Pinpoint the cell where the given text exists, returning its [x, y] midpoint coordinate. 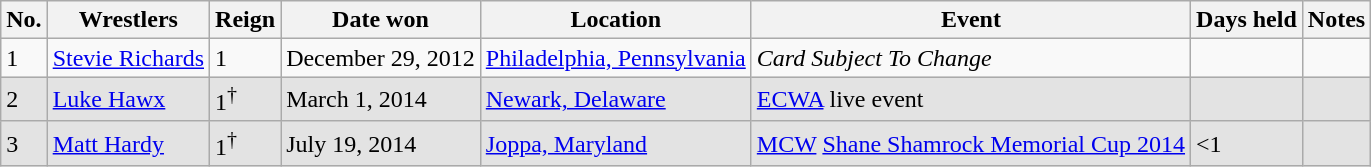
Wrestlers [128, 20]
No. [24, 20]
Days held [1247, 20]
2 [24, 100]
3 [24, 144]
<1 [1247, 144]
Luke Hawx [128, 100]
March 1, 2014 [381, 100]
Card Subject To Change [970, 58]
December 29, 2012 [381, 58]
Newark, Delaware [616, 100]
Location [616, 20]
July 19, 2014 [381, 144]
Notes [1336, 20]
Event [970, 20]
Philadelphia, Pennsylvania [616, 58]
Joppa, Maryland [616, 144]
Reign [246, 20]
MCW Shane Shamrock Memorial Cup 2014 [970, 144]
Date won [381, 20]
Matt Hardy [128, 144]
Stevie Richards [128, 58]
ECWA live event [970, 100]
